Extract the (X, Y) coordinate from the center of the cell holding the provided text.  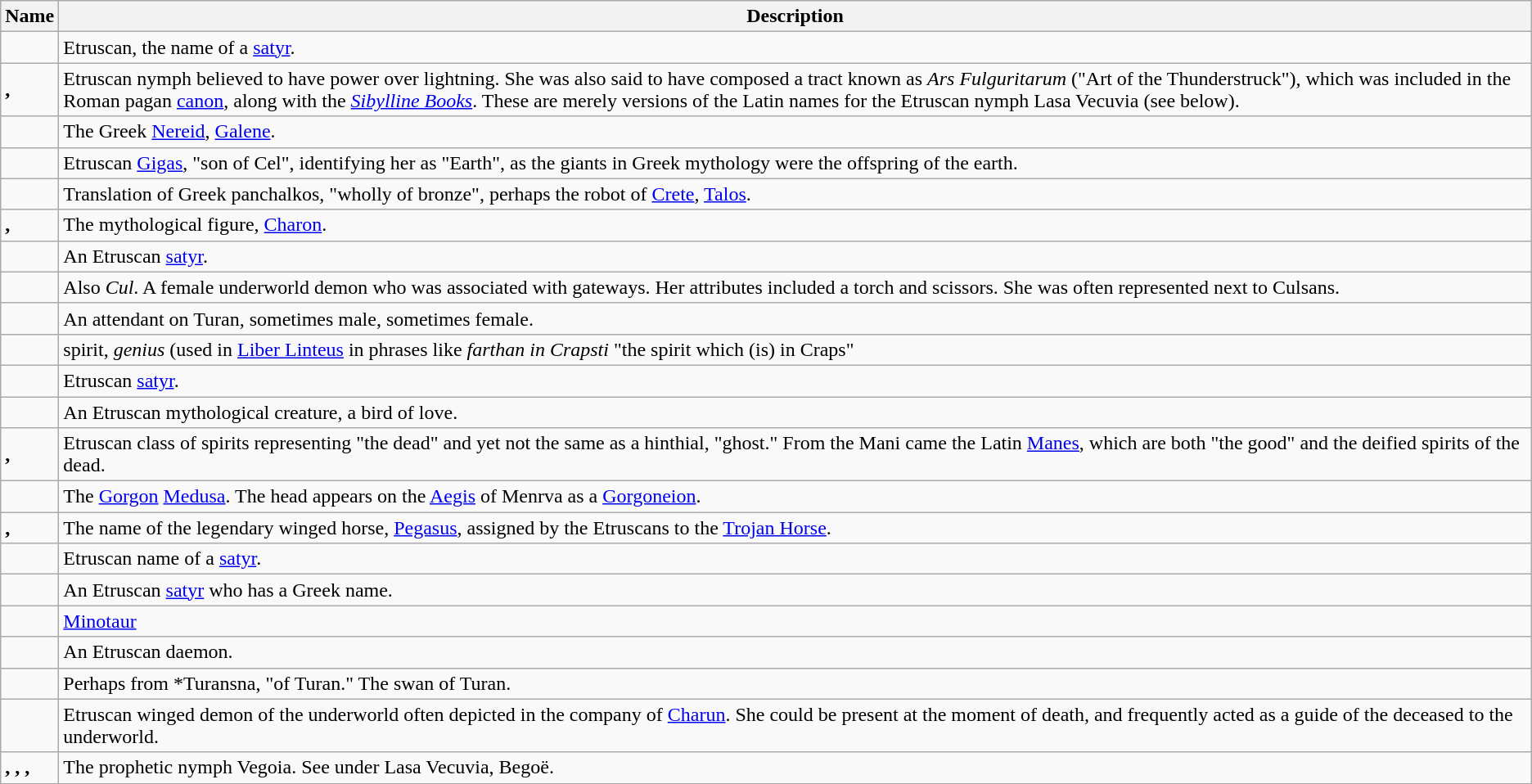
, , , (29, 768)
Translation of Greek panchalkos, "wholly of bronze", perhaps the robot of Crete, Talos. (795, 194)
Name (29, 16)
The Greek Nereid, Galene. (795, 132)
The mythological figure, Charon. (795, 225)
spirit, genius (used in Liber Linteus in phrases like farthan in Crapsti "the spirit which (is) in Craps" (795, 349)
Etruscan name of a satyr. (795, 559)
Etruscan, the name of a satyr. (795, 47)
An Etruscan satyr who has a Greek name. (795, 590)
An Etruscan satyr. (795, 256)
An Etruscan mythological creature, a bird of love. (795, 412)
The prophetic nymph Vegoia. See under Lasa Vecuvia, Begoë. (795, 768)
Description (795, 16)
The Gorgon Medusa. The head appears on the Aegis of Menrva as a Gorgoneion. (795, 497)
The name of the legendary winged horse, Pegasus, assigned by the Etruscans to the Trojan Horse. (795, 528)
Perhaps from *Turansna, "of Turan." The swan of Turan. (795, 683)
Etruscan Gigas, "son of Cel", identifying her as "Earth", as the giants in Greek mythology were the offspring of the earth. (795, 163)
An Etruscan daemon. (795, 652)
Etruscan satyr. (795, 381)
Minotaur (795, 621)
An attendant on Turan, sometimes male, sometimes female. (795, 318)
